Identify which cell holds the provided text, then report its (X, Y) central coordinate. 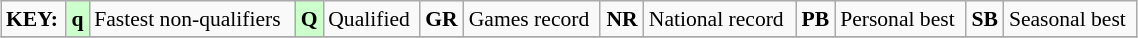
q (78, 19)
GR (442, 19)
KEY: (34, 19)
PB (816, 19)
Fastest non-qualifiers (192, 19)
Games record (532, 19)
Qualified (371, 19)
SB (985, 19)
National record (720, 19)
Q (309, 19)
Personal best (900, 19)
Seasonal best (1070, 19)
NR (622, 19)
